Output the (X, Y) coordinate of the center of the cell containing the given text.  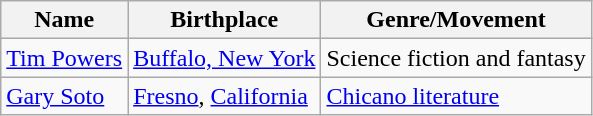
Tim Powers (64, 58)
Fresno, California (224, 96)
Gary Soto (64, 96)
Chicano literature (456, 96)
Name (64, 20)
Birthplace (224, 20)
Genre/Movement (456, 20)
Science fiction and fantasy (456, 58)
Buffalo, New York (224, 58)
